Return the (x, y) coordinate for the center point of the cell that contains the specified text.  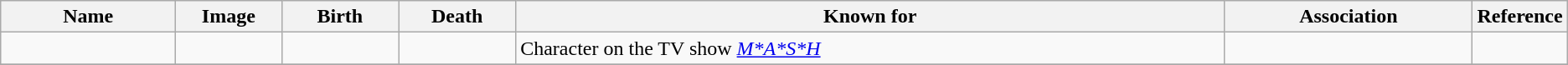
Character on the TV show M*A*S*H (870, 48)
Death (457, 17)
Name (89, 17)
Known for (870, 17)
Reference (1519, 17)
Image (229, 17)
Birth (340, 17)
Association (1349, 17)
